Find where the given text appears and provide that cell's center as (x, y) coordinate. 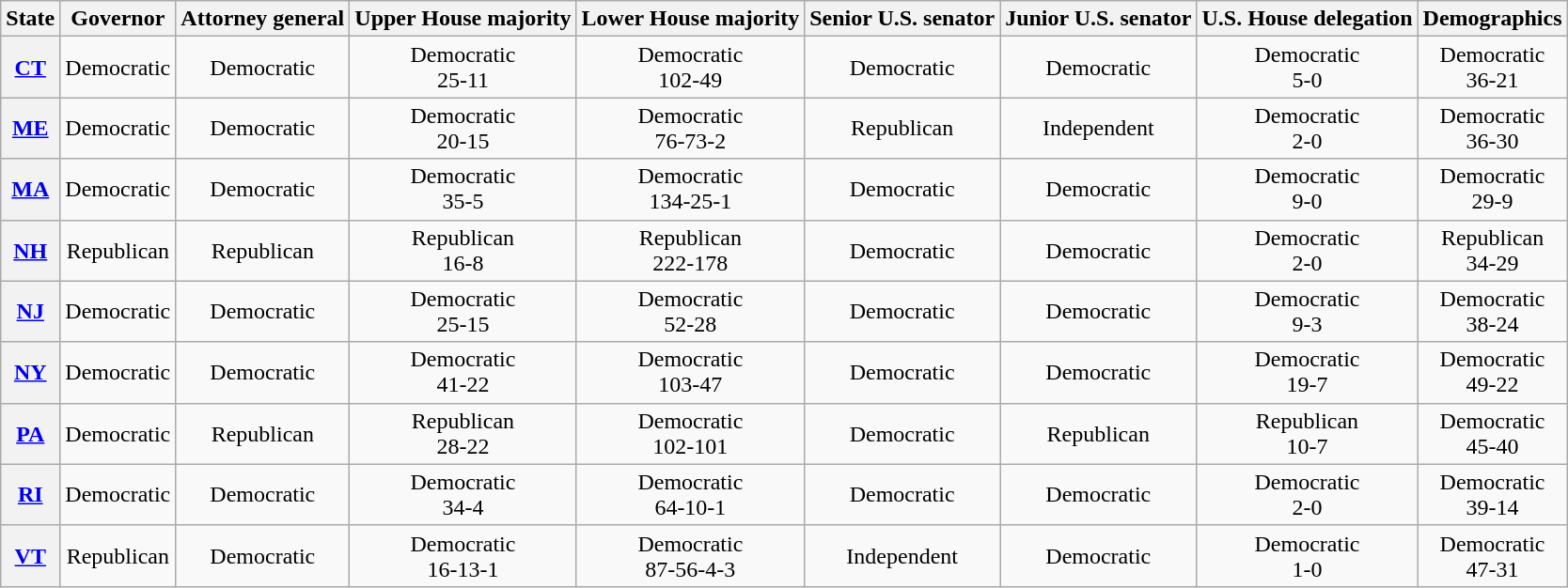
NJ (30, 312)
Governor (118, 19)
Democratic9-3 (1307, 312)
NH (30, 250)
Junior U.S. senator (1098, 19)
Democratic134-25-1 (690, 190)
Democratic19-7 (1307, 372)
Democratic5-0 (1307, 68)
Democratic103-47 (690, 372)
Democratic45-40 (1493, 434)
Democratic76-73-2 (690, 128)
Democratic16-13-1 (463, 556)
Senior U.S. senator (902, 19)
Democratic39-14 (1493, 494)
Democratic9-0 (1307, 190)
MA (30, 190)
U.S. House delegation (1307, 19)
Democratic41-22 (463, 372)
State (30, 19)
Democratic38-24 (1493, 312)
Democratic47-31 (1493, 556)
Democratic1-0 (1307, 556)
Attorney general (263, 19)
Republican10-7 (1307, 434)
Democratic102-49 (690, 68)
Democratic36-21 (1493, 68)
Republican28-22 (463, 434)
NY (30, 372)
ME (30, 128)
Democratic20-15 (463, 128)
Democratic52-28 (690, 312)
PA (30, 434)
RI (30, 494)
Democratic49-22 (1493, 372)
Democratic25-15 (463, 312)
VT (30, 556)
Lower House majority (690, 19)
Democratic25-11 (463, 68)
Upper House majority (463, 19)
Republican34-29 (1493, 250)
Republican222-178 (690, 250)
Demographics (1493, 19)
Democratic29-9 (1493, 190)
Democratic102-101 (690, 434)
CT (30, 68)
Democratic64-10-1 (690, 494)
Democratic35-5 (463, 190)
Republican16-8 (463, 250)
Democratic87-56-4-3 (690, 556)
Democratic34-4 (463, 494)
Democratic36-30 (1493, 128)
